Locate the cell with the specified text and output its [X, Y] center coordinate. 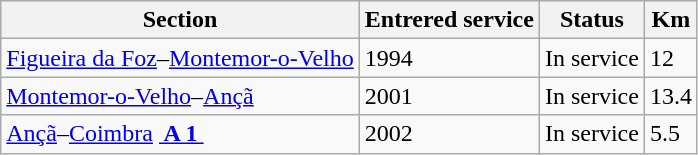
Entrered service [449, 20]
Status [592, 20]
5.5 [670, 134]
12 [670, 58]
1994 [449, 58]
Section [180, 20]
2001 [449, 96]
Ançã–Coimbra A 1 [180, 134]
2002 [449, 134]
13.4 [670, 96]
Km [670, 20]
Montemor-o-Velho–Ançã [180, 96]
Figueira da Foz–Montemor-o-Velho [180, 58]
